Identify which cell holds the provided text, then report its (X, Y) central coordinate. 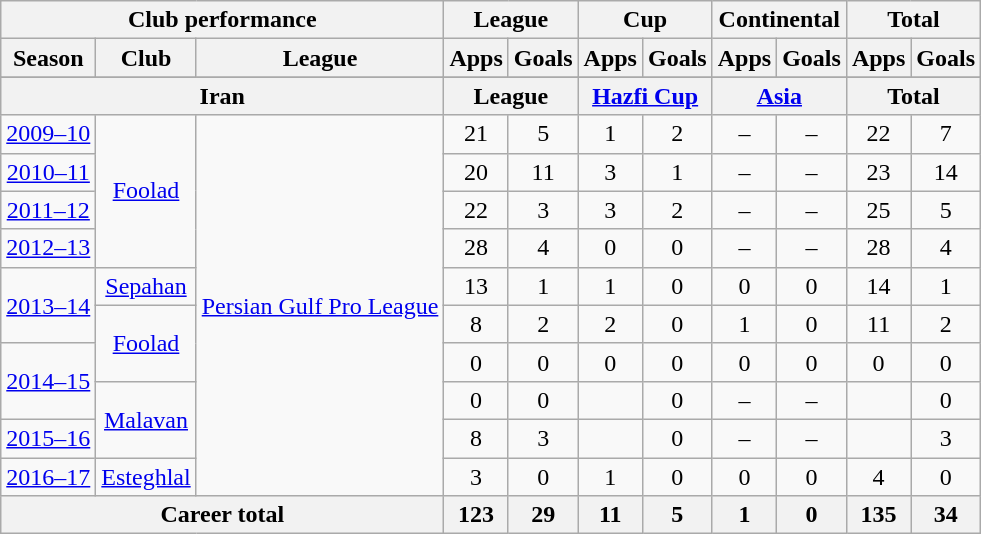
2014–15 (48, 381)
Continental (779, 20)
2012–13 (48, 248)
Season (48, 58)
21 (476, 134)
Career total (222, 515)
Club performance (222, 20)
34 (946, 515)
20 (476, 172)
Cup (645, 20)
Esteghlal (146, 477)
Sepahan (146, 286)
2011–12 (48, 210)
29 (543, 515)
2013–14 (48, 305)
23 (878, 172)
2016–17 (48, 477)
Club (146, 58)
25 (878, 210)
123 (476, 515)
Asia (779, 96)
Iran (222, 96)
2010–11 (48, 172)
Malavan (146, 419)
Persian Gulf Pro League (320, 306)
Hazfi Cup (645, 96)
135 (878, 515)
13 (476, 286)
7 (946, 134)
2015–16 (48, 438)
2009–10 (48, 134)
